Return (X, Y) of the center of cell containing provided text 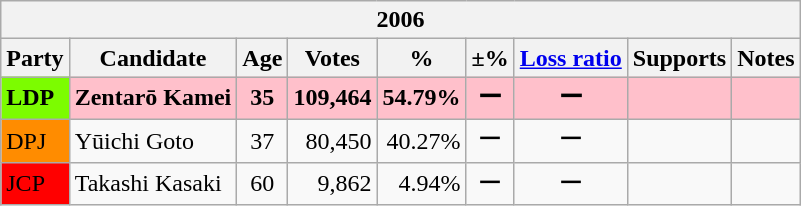
4.94% (422, 184)
37 (262, 140)
Takashi Kasaki (153, 184)
Supports (679, 58)
Yūichi Goto (153, 140)
Candidate (153, 58)
JCP (35, 184)
Loss ratio (570, 58)
DPJ (35, 140)
54.79% (422, 98)
40.27% (422, 140)
109,464 (332, 98)
2006 (400, 20)
Zentarō Kamei (153, 98)
60 (262, 184)
Votes (332, 58)
Age (262, 58)
Party (35, 58)
Notes (766, 58)
9,862 (332, 184)
% (422, 58)
LDP (35, 98)
±% (490, 58)
35 (262, 98)
80,450 (332, 140)
